From the cell containing the given text, extract its center point as [X, Y] coordinate. 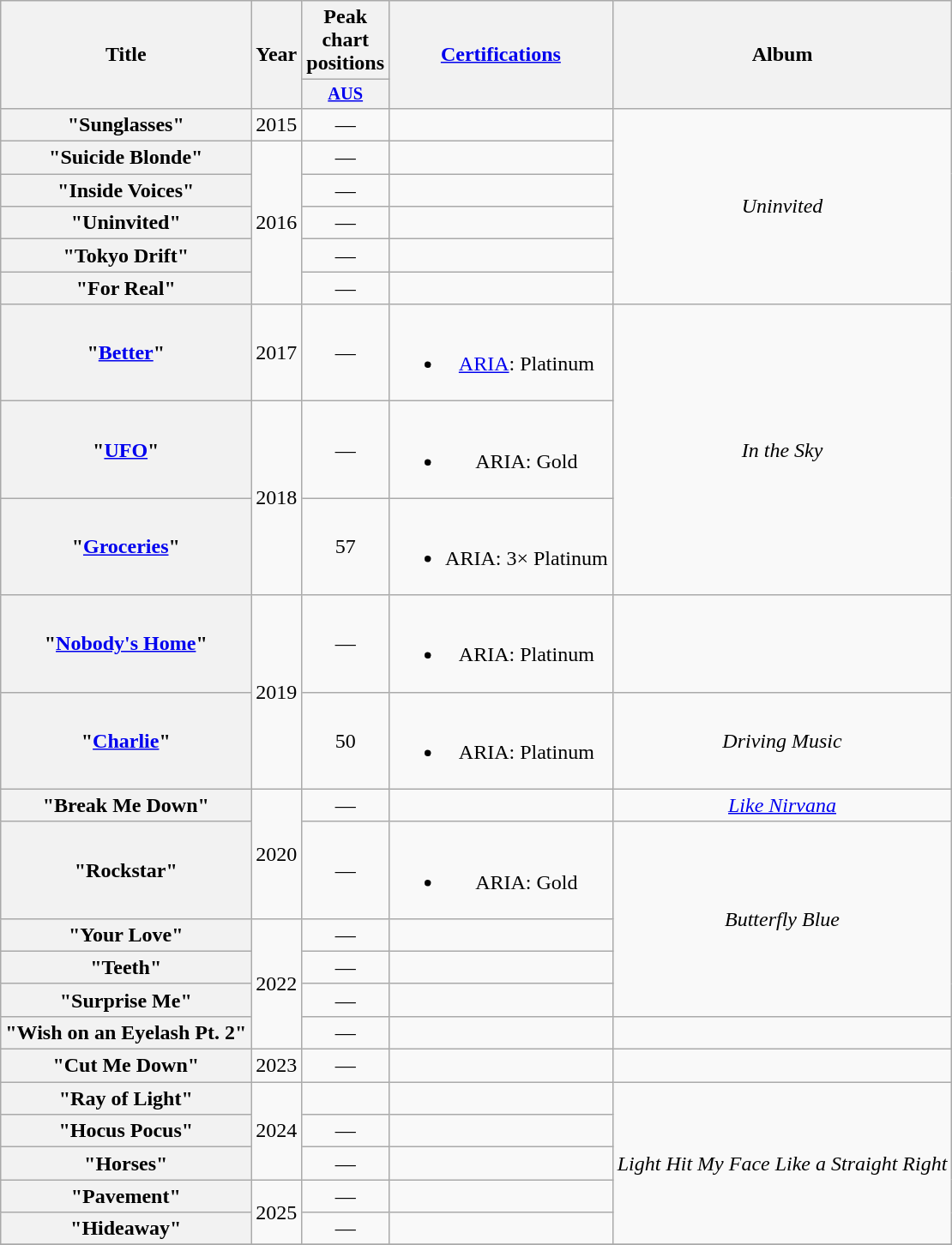
Certifications [501, 55]
"Teeth" [126, 967]
57 [346, 547]
2017 [276, 353]
AUS [346, 94]
"Rockstar" [126, 869]
In the Sky [782, 449]
"Inside Voices" [126, 190]
Light Hit My Face Like a Straight Right [782, 1164]
"Surprise Me" [126, 1000]
Like Nirvana [782, 805]
Album [782, 55]
"Pavement" [126, 1196]
Title [126, 55]
Butterfly Blue [782, 919]
2020 [276, 854]
2022 [276, 983]
2016 [276, 223]
"Your Love" [126, 935]
"Break Me Down" [126, 805]
"Groceries" [126, 547]
"Charlie" [126, 741]
"Sunglasses" [126, 124]
2025 [276, 1212]
2018 [276, 498]
"Hideaway" [126, 1229]
Year [276, 55]
"Better" [126, 353]
"Hocus Pocus" [126, 1131]
"For Real" [126, 288]
"Wish on an Eyelash Pt. 2" [126, 1032]
"Cut Me Down" [126, 1066]
50 [346, 741]
"Horses" [126, 1164]
ARIA: 3× Platinum [501, 547]
Uninvited [782, 206]
2023 [276, 1066]
"Suicide Blonde" [126, 158]
"UFO" [126, 449]
"Uninvited" [126, 223]
"Tokyo Drift" [126, 256]
2015 [276, 124]
Peak chart positions [346, 40]
"Nobody's Home" [126, 643]
"Ray of Light" [126, 1098]
Driving Music [782, 741]
2019 [276, 692]
2024 [276, 1131]
